Search for the cell housing the specified text and yield its (x, y) center coordinate. 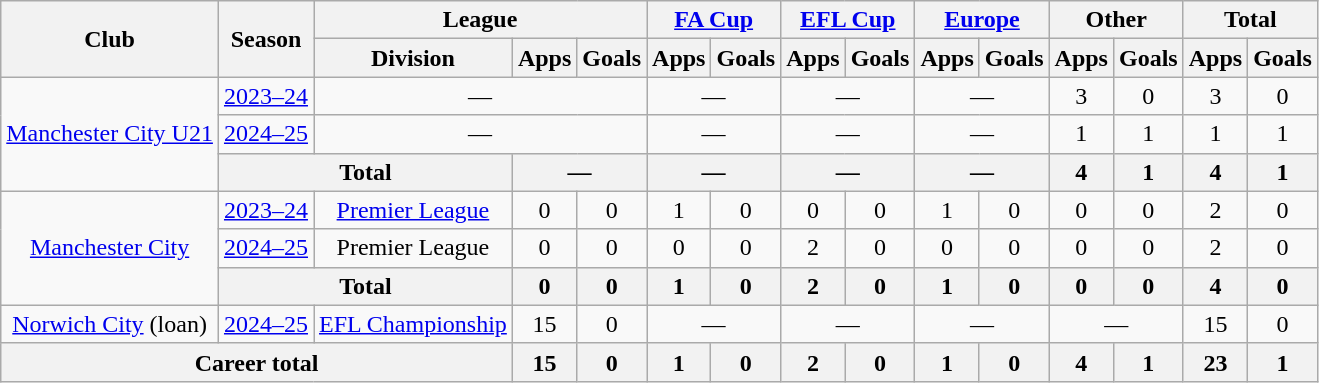
FA Cup (714, 20)
23 (1215, 362)
Norwich City (loan) (110, 324)
Manchester City (110, 248)
Manchester City U21 (110, 134)
Season (266, 39)
EFL Championship (414, 324)
Division (414, 58)
Club (110, 39)
Europe (982, 20)
EFL Cup (848, 20)
League (480, 20)
Career total (257, 362)
Other (1116, 20)
